Find where the given text appears and provide that cell's center as (X, Y) coordinate. 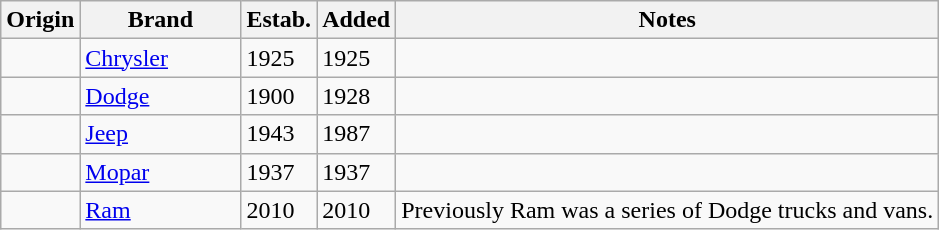
Dodge (160, 96)
1900 (279, 96)
Notes (668, 20)
Chrysler (160, 58)
Mopar (160, 172)
Previously Ram was a series of Dodge trucks and vans. (668, 210)
Brand (160, 20)
Origin (40, 20)
Estab. (279, 20)
Added (356, 20)
Ram (160, 210)
1943 (279, 134)
Jeep (160, 134)
1928 (356, 96)
1987 (356, 134)
